Search for the cell housing the specified text and yield its [x, y] center coordinate. 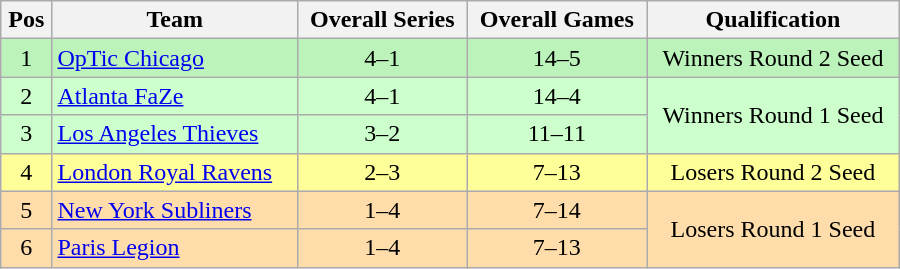
6 [26, 248]
New York Subliners [175, 210]
Losers Round 2 Seed [774, 172]
Atlanta FaZe [175, 96]
Losers Round 1 Seed [774, 229]
London Royal Ravens [175, 172]
1 [26, 58]
7–14 [557, 210]
Winners Round 1 Seed [774, 115]
Paris Legion [175, 248]
4 [26, 172]
Winners Round 2 Seed [774, 58]
Overall Series [382, 20]
Team [175, 20]
11–11 [557, 134]
Pos [26, 20]
3–2 [382, 134]
Qualification [774, 20]
2 [26, 96]
OpTic Chicago [175, 58]
Los Angeles Thieves [175, 134]
2–3 [382, 172]
3 [26, 134]
14–5 [557, 58]
5 [26, 210]
14–4 [557, 96]
Overall Games [557, 20]
